Determine the [x, y] coordinate at the center of the cell enclosing the given text.  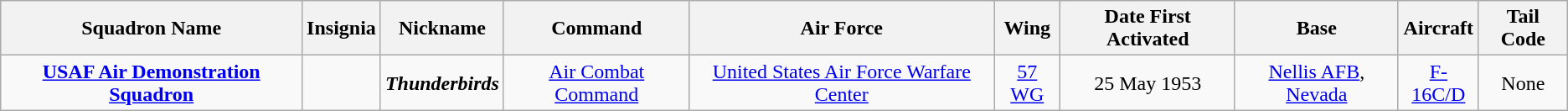
Thunderbirds [442, 82]
Air Force [842, 29]
Tail Code [1523, 29]
Date First Activated [1148, 29]
Insignia [342, 29]
F-16C/D [1438, 82]
Aircraft [1438, 29]
USAF Air Demonstration Squadron [152, 82]
57 WG [1027, 82]
Air Combat Command [596, 82]
Nellis AFB, Nevada [1317, 82]
Wing [1027, 29]
Base [1317, 29]
Squadron Name [152, 29]
25 May 1953 [1148, 82]
None [1523, 82]
Nickname [442, 29]
United States Air Force Warfare Center [842, 82]
Command [596, 29]
